Capture the cell that displays the provided text and extract its (x, y) central coordinate. 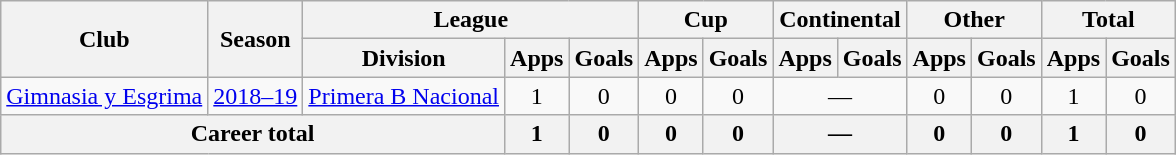
Continental (840, 20)
Division (404, 58)
Club (104, 39)
Primera B Nacional (404, 96)
Gimnasia y Esgrima (104, 96)
Career total (253, 134)
League (471, 20)
Other (974, 20)
2018–19 (256, 96)
Season (256, 39)
Cup (706, 20)
Total (1108, 20)
